Return the [x, y] coordinate for the center point of the cell that contains the specified text.  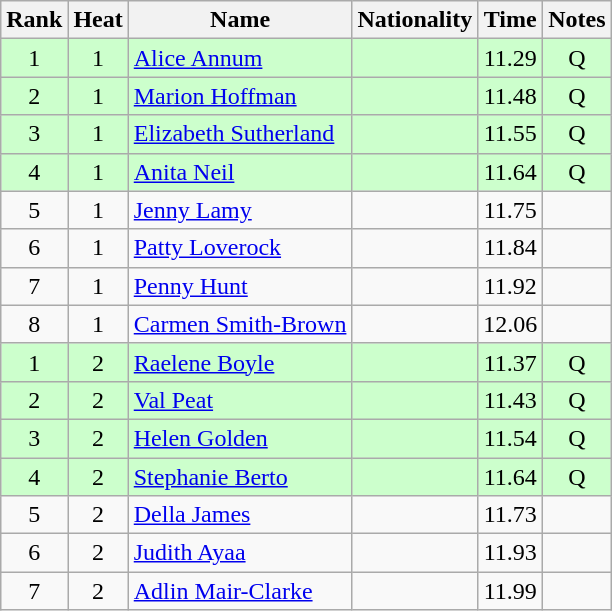
Stephanie Berto [240, 477]
Time [510, 20]
Elizabeth Sutherland [240, 134]
Patty Loverock [240, 248]
Name [240, 20]
Anita Neil [240, 172]
Heat [98, 20]
11.37 [510, 362]
11.54 [510, 438]
11.93 [510, 553]
11.55 [510, 134]
Jenny Lamy [240, 210]
12.06 [510, 324]
11.29 [510, 58]
11.92 [510, 286]
11.84 [510, 248]
8 [34, 324]
Della James [240, 515]
Nationality [415, 20]
11.99 [510, 591]
11.75 [510, 210]
11.43 [510, 400]
Notes [577, 20]
Adlin Mair-Clarke [240, 591]
Raelene Boyle [240, 362]
Alice Annum [240, 58]
Penny Hunt [240, 286]
Carmen Smith-Brown [240, 324]
Helen Golden [240, 438]
Rank [34, 20]
11.48 [510, 96]
Val Peat [240, 400]
Marion Hoffman [240, 96]
11.73 [510, 515]
Judith Ayaa [240, 553]
